Pinpoint the cell where the given text exists, returning its (x, y) midpoint coordinate. 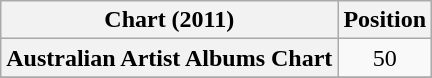
50 (385, 58)
Chart (2011) (170, 20)
Position (385, 20)
Australian Artist Albums Chart (170, 58)
